Scan for the cell matching the given text and deliver its [X, Y] coordinate at center. 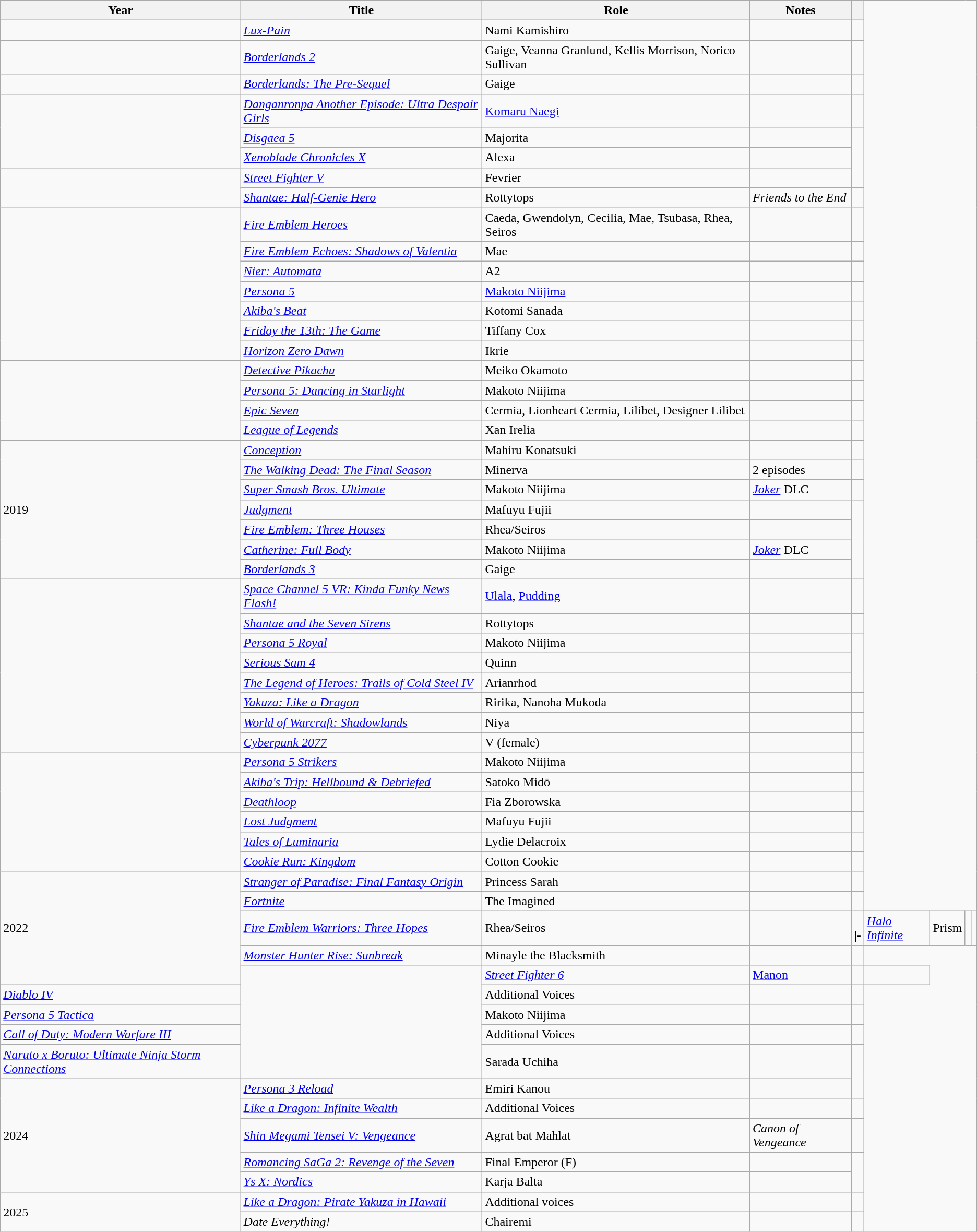
World of Warcraft: Shadowlands [361, 722]
The Legend of Heroes: Trails of Cold Steel IV [361, 683]
Manon [801, 975]
Karja Balta [616, 1182]
Akiba's Beat [361, 311]
Mahiru Konatsuki [616, 450]
Additional voices [616, 1202]
Nier: Automata [361, 271]
Fevrier [616, 177]
Serious Sam 4 [361, 663]
Lux-Pain [361, 30]
Persona 5 [361, 291]
Persona 3 Reload [361, 1088]
Tales of Luminaria [361, 842]
Ys X: Nordics [361, 1182]
Prism [948, 928]
Monster Hunter Rise: Sunbreak [361, 955]
Majorita [616, 138]
Diablo IV [121, 995]
Year [121, 10]
Komaru Naegi [616, 111]
Fia Zborowska [616, 802]
The Imagined [616, 901]
Shantae and the Seven Sirens [361, 623]
Romancing SaGa 2: Revenge of the Seven [361, 1162]
Cookie Run: Kingdom [361, 861]
Catherine: Full Body [361, 549]
Borderlands 2 [361, 57]
2 episodes [801, 470]
Cyberpunk 2077 [361, 742]
Judgment [361, 510]
League of Legends [361, 430]
Role [616, 10]
Fire Emblem Heroes [361, 224]
Fire Emblem Warriors: Three Hopes [361, 928]
Caeda, Gwendolyn, Cecilia, Mae, Tsubasa, Rhea, Seiros [616, 224]
Nami Kamishiro [616, 30]
Street Fighter 6 [616, 975]
Lost Judgment [361, 822]
Canon of Vengeance [801, 1135]
Chairemi [616, 1222]
Lydie Delacroix [616, 842]
Detective Pikachu [361, 371]
Deathloop [361, 802]
Stranger of Paradise: Final Fantasy Origin [361, 881]
Shin Megami Tensei V: Vengeance [361, 1135]
Xenoblade Chronicles X [361, 158]
Ririka, Nanoha Mukoda [616, 703]
Satoko Midō [616, 782]
Shantae: Half-Genie Hero [361, 197]
2024 [121, 1135]
Borderlands: The Pre-Sequel [361, 84]
Super Smash Bros. Ultimate [361, 490]
Disgaea 5 [361, 138]
Minayle the Blacksmith [616, 955]
Street Fighter V [361, 177]
Princess Sarah [616, 881]
Xan Irelia [616, 430]
|- [857, 928]
Gaige, Veanna Granlund, Kellis Morrison, Norico Sullivan [616, 57]
Horizon Zero Dawn [361, 351]
A2 [616, 271]
Friends to the End [801, 197]
Like a Dragon: Pirate Yakuza in Hawaii [361, 1202]
Notes [801, 10]
Sarada Uchiha [616, 1062]
Friday the 13th: The Game [361, 331]
Niya [616, 722]
Call of Duty: Modern Warfare III [121, 1035]
Minerva [616, 470]
Meiko Okamoto [616, 371]
Naruto x Boruto: Ultimate Ninja Storm Connections [121, 1062]
Ulala, Pudding [616, 596]
2022 [121, 928]
Danganronpa Another Episode: Ultra Despair Girls [361, 111]
Arianrhod [616, 683]
Epic Seven [361, 410]
2019 [121, 510]
Quinn [616, 663]
Mae [616, 251]
Final Emperor (F) [616, 1162]
Title [361, 10]
Kotomi Sanada [616, 311]
V (female) [616, 742]
Emiri Kanou [616, 1088]
Date Everything! [361, 1222]
Cermia, Lionheart Cermia, Lilibet, Designer Lilibet [616, 410]
Like a Dragon: Infinite Wealth [361, 1108]
Borderlands 3 [361, 569]
Persona 5: Dancing in Starlight [361, 390]
Yakuza: Like a Dragon [361, 703]
Conception [361, 450]
Alexa [616, 158]
The Walking Dead: The Final Season [361, 470]
Halo Infinite [897, 928]
Fire Emblem Echoes: Shadows of Valentia [361, 251]
Fire Emblem: Three Houses [361, 529]
Akiba's Trip: Hellbound & Debriefed [361, 782]
Persona 5 Royal [361, 643]
Fortnite [361, 901]
Space Channel 5 VR: Kinda Funky News Flash! [361, 596]
2025 [121, 1212]
Persona 5 Tactica [121, 1015]
Agrat bat Mahlat [616, 1135]
Tiffany Cox [616, 331]
Cotton Cookie [616, 861]
Ikrie [616, 351]
Persona 5 Strikers [361, 762]
